Locate the cell with the specified text and output its (x, y) center coordinate. 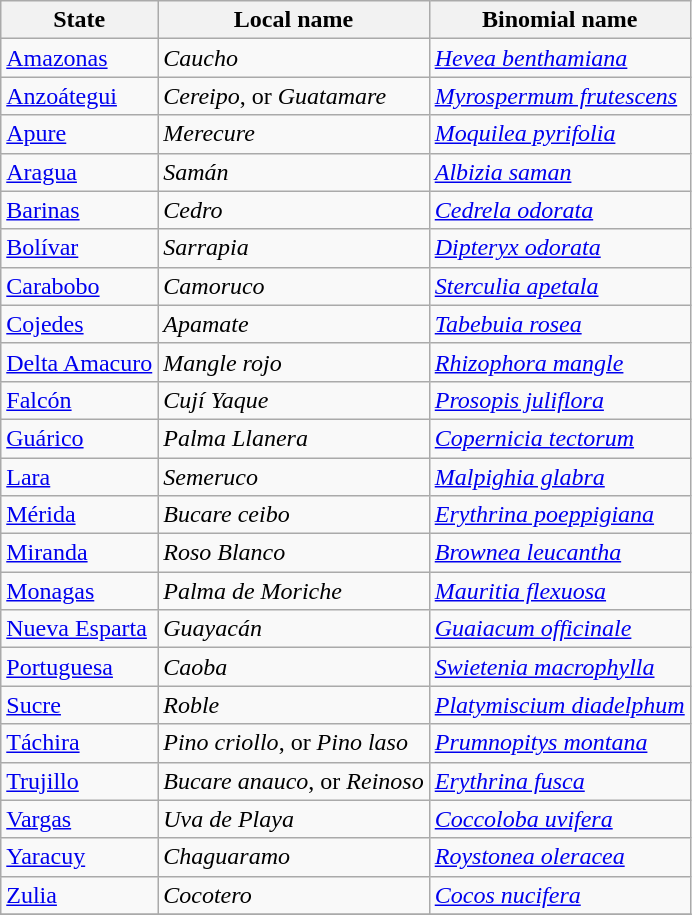
Cují Yaque (294, 400)
Delta Amacuro (80, 362)
State (80, 20)
Coccoloba uvifera (560, 819)
Myrospermum frutescens (560, 96)
Chaguaramo (294, 857)
Cedro (294, 210)
Mangle rojo (294, 362)
Guárico (80, 438)
Falcón (80, 400)
Apure (80, 134)
Brownea leucantha (560, 553)
Guaiacum officinale (560, 629)
Trujillo (80, 781)
Nueva Esparta (80, 629)
Caoba (294, 667)
Roso Blanco (294, 553)
Uva de Playa (294, 819)
Palma de Moriche (294, 591)
Roble (294, 705)
Lara (80, 477)
Anzoátegui (80, 96)
Cojedes (80, 324)
Miranda (80, 553)
Dipteryx odorata (560, 248)
Táchira (80, 743)
Yaracuy (80, 857)
Binomial name (560, 20)
Amazonas (80, 58)
Bucare ceibo (294, 515)
Sterculia apetala (560, 286)
Monagas (80, 591)
Caucho (294, 58)
Bucare anauco, or Reinoso (294, 781)
Camoruco (294, 286)
Sucre (80, 705)
Swietenia macrophylla (560, 667)
Moquilea pyrifolia (560, 134)
Local name (294, 20)
Palma Llanera (294, 438)
Mauritia flexuosa (560, 591)
Portuguesa (80, 667)
Rhizophora mangle (560, 362)
Cocos nucifera (560, 895)
Vargas (80, 819)
Merecure (294, 134)
Platymiscium diadelphum (560, 705)
Hevea benthamiana (560, 58)
Samán (294, 172)
Roystonea oleracea (560, 857)
Aragua (80, 172)
Tabebuia rosea (560, 324)
Copernicia tectorum (560, 438)
Pino criollo, or Pino laso (294, 743)
Erythrina poeppigiana (560, 515)
Bolívar (80, 248)
Semeruco (294, 477)
Albizia saman (560, 172)
Guayacán (294, 629)
Malpighia glabra (560, 477)
Apamate (294, 324)
Barinas (80, 210)
Prosopis juliflora (560, 400)
Cocotero (294, 895)
Erythrina fusca (560, 781)
Mérida (80, 515)
Zulia (80, 895)
Prumnopitys montana (560, 743)
Cereipo, or Guatamare (294, 96)
Sarrapia (294, 248)
Cedrela odorata (560, 210)
Carabobo (80, 286)
